Detect which cell encompasses the target text, then output its [x, y] center coordinate. 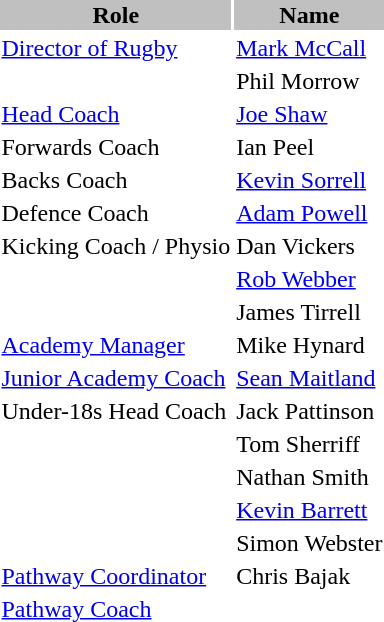
Mark McCall [310, 48]
Academy Manager [116, 345]
Defence Coach [116, 213]
Simon Webster [310, 543]
Junior Academy Coach [116, 378]
Under-18s Head Coach [116, 411]
Name [310, 15]
Forwards Coach [116, 147]
Mike Hynard [310, 345]
Dan Vickers [310, 246]
Nathan Smith [310, 477]
Pathway Coordinator [116, 576]
Kevin Sorrell [310, 180]
Kevin Barrett [310, 510]
Tom Sherriff [310, 444]
Sean Maitland [310, 378]
Phil Morrow [310, 81]
James Tirrell [310, 312]
Head Coach [116, 114]
Backs Coach [116, 180]
Chris Bajak [310, 576]
Joe Shaw [310, 114]
Adam Powell [310, 213]
Kicking Coach / Physio [116, 246]
Jack Pattinson [310, 411]
Ian Peel [310, 147]
Director of Rugby [116, 48]
Rob Webber [310, 279]
Role [116, 15]
